Search for the cell housing the specified text and yield its [X, Y] center coordinate. 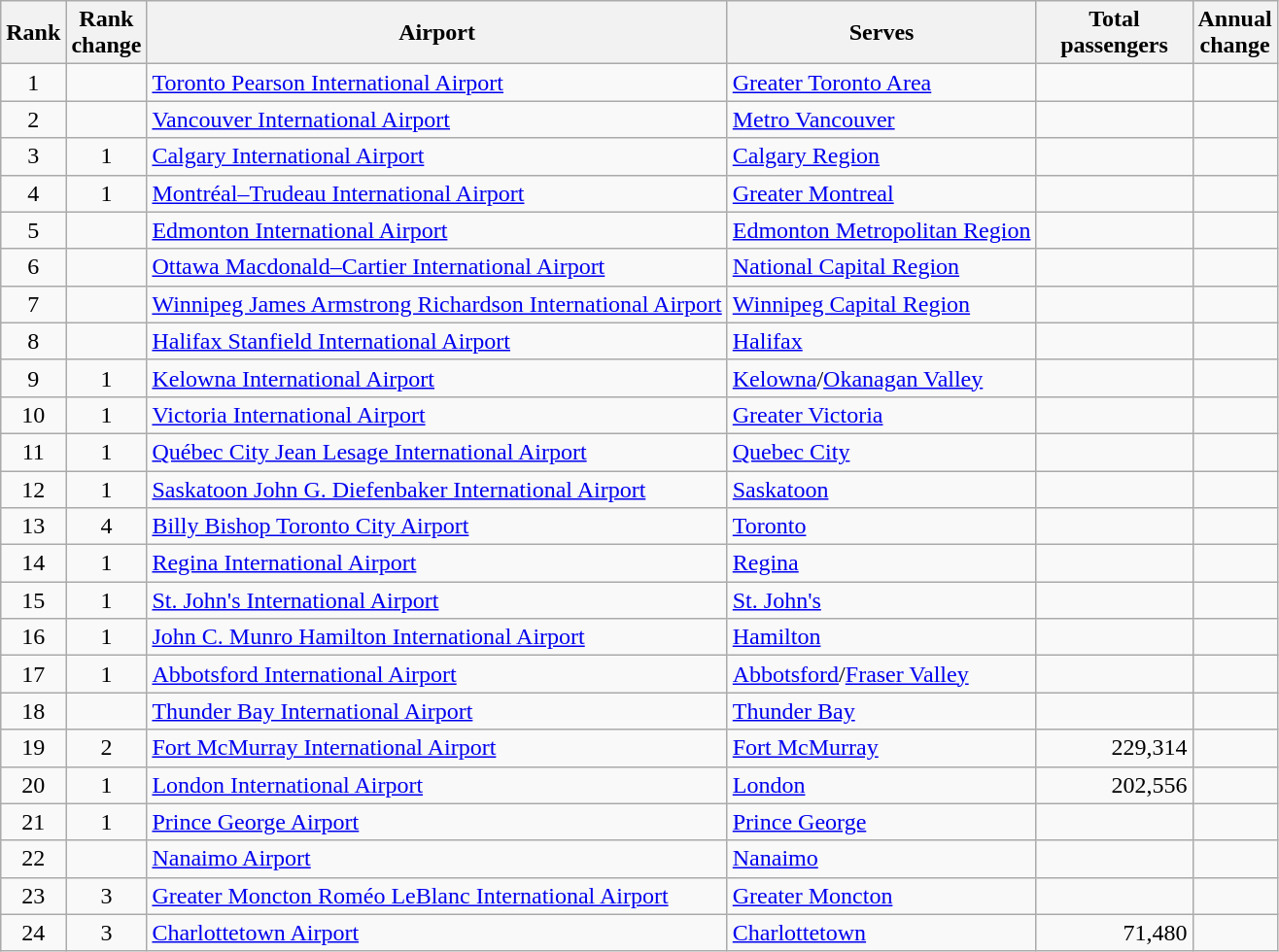
Serves [881, 33]
Toronto Pearson International Airport [437, 83]
Halifax Stanfield International Airport [437, 341]
21 [33, 822]
London [881, 785]
Regina [881, 563]
14 [33, 563]
Saskatoon John G. Diefenbaker International Airport [437, 489]
Totalpassengers [1114, 33]
22 [33, 859]
St. John's [881, 600]
Edmonton Metropolitan Region [881, 230]
Rank [33, 33]
9 [33, 378]
Kelowna International Airport [437, 378]
Vancouver International Airport [437, 119]
Winnipeg James Armstrong Richardson International Airport [437, 304]
23 [33, 896]
Prince George [881, 822]
8 [33, 341]
13 [33, 527]
Ottawa Macdonald–Cartier International Airport [437, 267]
Airport [437, 33]
St. John's International Airport [437, 600]
Hamilton [881, 637]
Greater Montreal [881, 193]
Greater Victoria [881, 415]
19 [33, 748]
Abbotsford International Airport [437, 674]
Calgary International Airport [437, 156]
Nanaimo Airport [437, 859]
London International Airport [437, 785]
12 [33, 489]
Rankchange [107, 33]
17 [33, 674]
Montréal–Trudeau International Airport [437, 193]
Nanaimo [881, 859]
11 [33, 452]
15 [33, 600]
229,314 [1114, 748]
Annualchange [1234, 33]
Edmonton International Airport [437, 230]
Metro Vancouver [881, 119]
7 [33, 304]
Quebec City [881, 452]
Greater Toronto Area [881, 83]
20 [33, 785]
71,480 [1114, 933]
Greater Moncton Roméo LeBlanc International Airport [437, 896]
Kelowna/Okanagan Valley [881, 378]
Halifax [881, 341]
Victoria International Airport [437, 415]
6 [33, 267]
Charlottetown [881, 933]
Charlottetown Airport [437, 933]
Thunder Bay [881, 711]
Fort McMurray International Airport [437, 748]
Regina International Airport [437, 563]
Thunder Bay International Airport [437, 711]
10 [33, 415]
16 [33, 637]
Greater Moncton [881, 896]
Winnipeg Capital Region [881, 304]
Billy Bishop Toronto City Airport [437, 527]
Saskatoon [881, 489]
Fort McMurray [881, 748]
202,556 [1114, 785]
Abbotsford/Fraser Valley [881, 674]
Toronto [881, 527]
5 [33, 230]
John C. Munro Hamilton International Airport [437, 637]
Prince George Airport [437, 822]
Calgary Region [881, 156]
18 [33, 711]
Québec City Jean Lesage International Airport [437, 452]
24 [33, 933]
National Capital Region [881, 267]
